Identify which cell holds the provided text, then report its [X, Y] central coordinate. 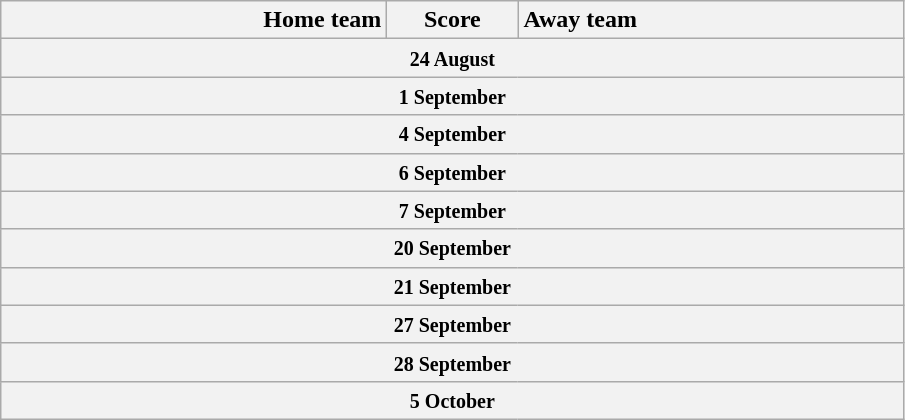
24 August [452, 58]
Home team [194, 20]
20 September [452, 248]
5 October [452, 400]
6 September [452, 172]
27 September [452, 324]
7 September [452, 210]
28 September [452, 362]
1 September [452, 96]
21 September [452, 286]
Score [452, 20]
4 September [452, 134]
Away team [711, 20]
